Scan for the cell matching the given text and deliver its [x, y] coordinate at center. 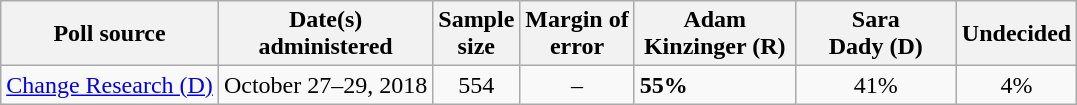
Undecided [1016, 34]
Date(s)administered [325, 34]
Samplesize [476, 34]
41% [876, 85]
– [577, 85]
Poll source [110, 34]
Change Research (D) [110, 85]
554 [476, 85]
Margin oferror [577, 34]
AdamKinzinger (R) [714, 34]
4% [1016, 85]
SaraDady (D) [876, 34]
55% [714, 85]
October 27–29, 2018 [325, 85]
